Search for the cell housing the specified text and yield its [x, y] center coordinate. 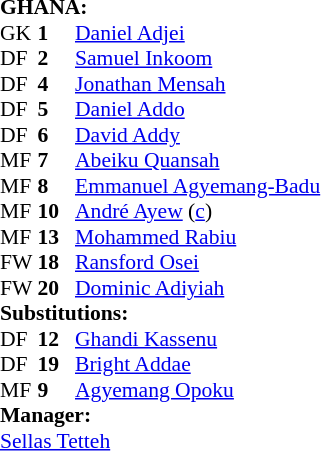
12 [57, 339]
18 [57, 263]
19 [57, 365]
6 [57, 135]
4 [57, 84]
Samuel Inkoom [198, 59]
Ghandi Kassenu [198, 339]
Daniel Addo [198, 109]
David Addy [198, 135]
Manager: [160, 415]
GK [19, 33]
Agyemang Opoku [198, 390]
André Ayew (c) [198, 211]
Ransford Osei [198, 263]
8 [57, 186]
Mohammed Rabiu [198, 237]
Abeiku Quansah [198, 161]
13 [57, 237]
5 [57, 109]
9 [57, 390]
10 [57, 211]
20 [57, 288]
Bright Addae [198, 365]
Daniel Adjei [198, 33]
Substitutions: [160, 313]
Emmanuel Agyemang-Badu [198, 186]
7 [57, 161]
2 [57, 59]
1 [57, 33]
Jonathan Mensah [198, 84]
Dominic Adiyiah [198, 288]
